Scan for the cell matching the given text and deliver its (X, Y) coordinate at center. 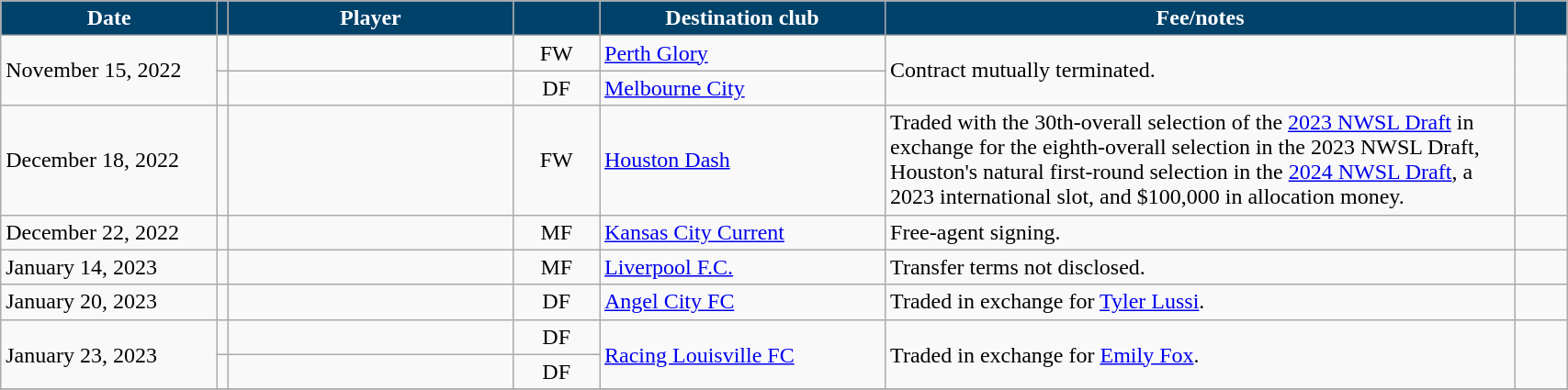
Transfer terms not disclosed. (1201, 267)
January 23, 2023 (109, 354)
Liverpool F.C. (742, 267)
Houston Dash (742, 160)
November 15, 2022 (109, 71)
Perth Glory (742, 53)
Angel City FC (742, 302)
Destination club (742, 18)
Traded in exchange for Emily Fox. (1201, 354)
Date (109, 18)
Contract mutually terminated. (1201, 71)
Kansas City Current (742, 232)
January 20, 2023 (109, 302)
Free-agent signing. (1201, 232)
December 22, 2022 (109, 232)
Fee/notes (1201, 18)
Melbourne City (742, 88)
Traded in exchange for Tyler Lussi. (1201, 302)
Racing Louisville FC (742, 354)
Player (371, 18)
January 14, 2023 (109, 267)
December 18, 2022 (109, 160)
